Locate the cell with the specified text and output its (X, Y) center coordinate. 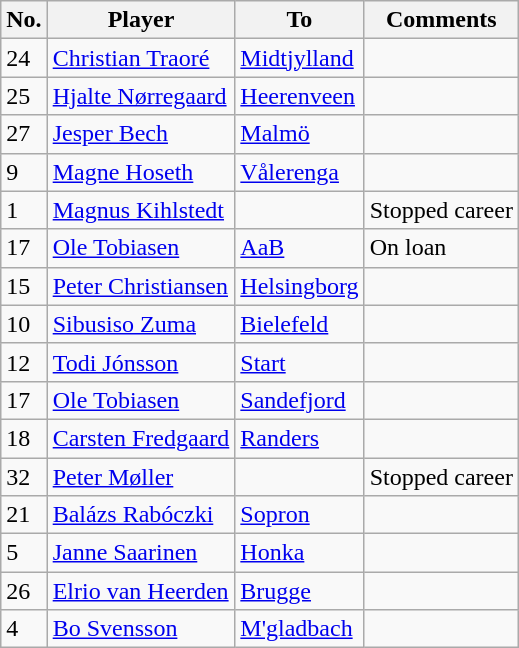
Start (300, 362)
Comments (441, 20)
Elrio van Heerden (141, 591)
12 (24, 362)
Sopron (300, 515)
Janne Saarinen (141, 553)
Randers (300, 438)
9 (24, 172)
Honka (300, 553)
18 (24, 438)
27 (24, 134)
Heerenveen (300, 96)
10 (24, 324)
25 (24, 96)
Balázs Rabóczki (141, 515)
Peter Møller (141, 477)
Jesper Bech (141, 134)
Carsten Fredgaard (141, 438)
Sibusiso Zuma (141, 324)
21 (24, 515)
To (300, 20)
Magnus Kihlstedt (141, 210)
On loan (441, 248)
24 (24, 58)
15 (24, 286)
M'gladbach (300, 629)
4 (24, 629)
AaB (300, 248)
Sandefjord (300, 400)
Hjalte Nørregaard (141, 96)
Brugge (300, 591)
26 (24, 591)
Helsingborg (300, 286)
Bielefeld (300, 324)
Peter Christiansen (141, 286)
Bo Svensson (141, 629)
1 (24, 210)
Midtjylland (300, 58)
No. (24, 20)
Malmö (300, 134)
Player (141, 20)
Magne Hoseth (141, 172)
32 (24, 477)
Vålerenga (300, 172)
Todi Jónsson (141, 362)
Christian Traoré (141, 58)
5 (24, 553)
